Find where the given text appears and provide that cell's center as [x, y] coordinate. 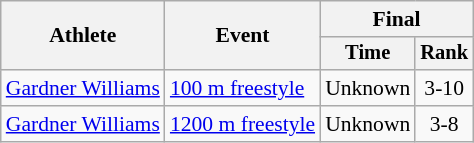
Event [242, 36]
Rank [444, 54]
3-10 [444, 88]
3-8 [444, 124]
Time [368, 54]
Athlete [83, 36]
1200 m freestyle [242, 124]
100 m freestyle [242, 88]
Final [396, 19]
